Pinpoint the cell where the given text exists, returning its [X, Y] midpoint coordinate. 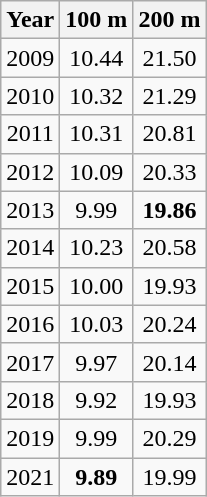
2009 [30, 58]
20.81 [170, 134]
2010 [30, 96]
20.58 [170, 248]
9.97 [96, 362]
10.32 [96, 96]
2011 [30, 134]
20.33 [170, 172]
2019 [30, 438]
10.09 [96, 172]
200 m [170, 20]
19.86 [170, 210]
9.92 [96, 400]
10.31 [96, 134]
10.03 [96, 324]
9.89 [96, 477]
21.29 [170, 96]
10.44 [96, 58]
2018 [30, 400]
Year [30, 20]
2012 [30, 172]
2013 [30, 210]
20.29 [170, 438]
2021 [30, 477]
2017 [30, 362]
2014 [30, 248]
10.23 [96, 248]
10.00 [96, 286]
2016 [30, 324]
20.14 [170, 362]
19.99 [170, 477]
100 m [96, 20]
2015 [30, 286]
20.24 [170, 324]
21.50 [170, 58]
